Detect which cell encompasses the target text, then output its (X, Y) center coordinate. 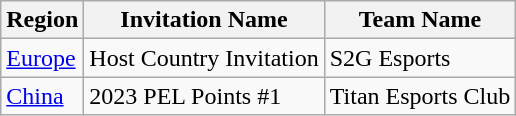
Team Name (420, 20)
Invitation Name (204, 20)
Titan Esports Club (420, 96)
Region (42, 20)
Europe (42, 58)
China (42, 96)
S2G Esports (420, 58)
2023 PEL Points #1 (204, 96)
Host Country Invitation (204, 58)
